For the text-containing cell, return its midpoint in (X, Y) coordinate format. 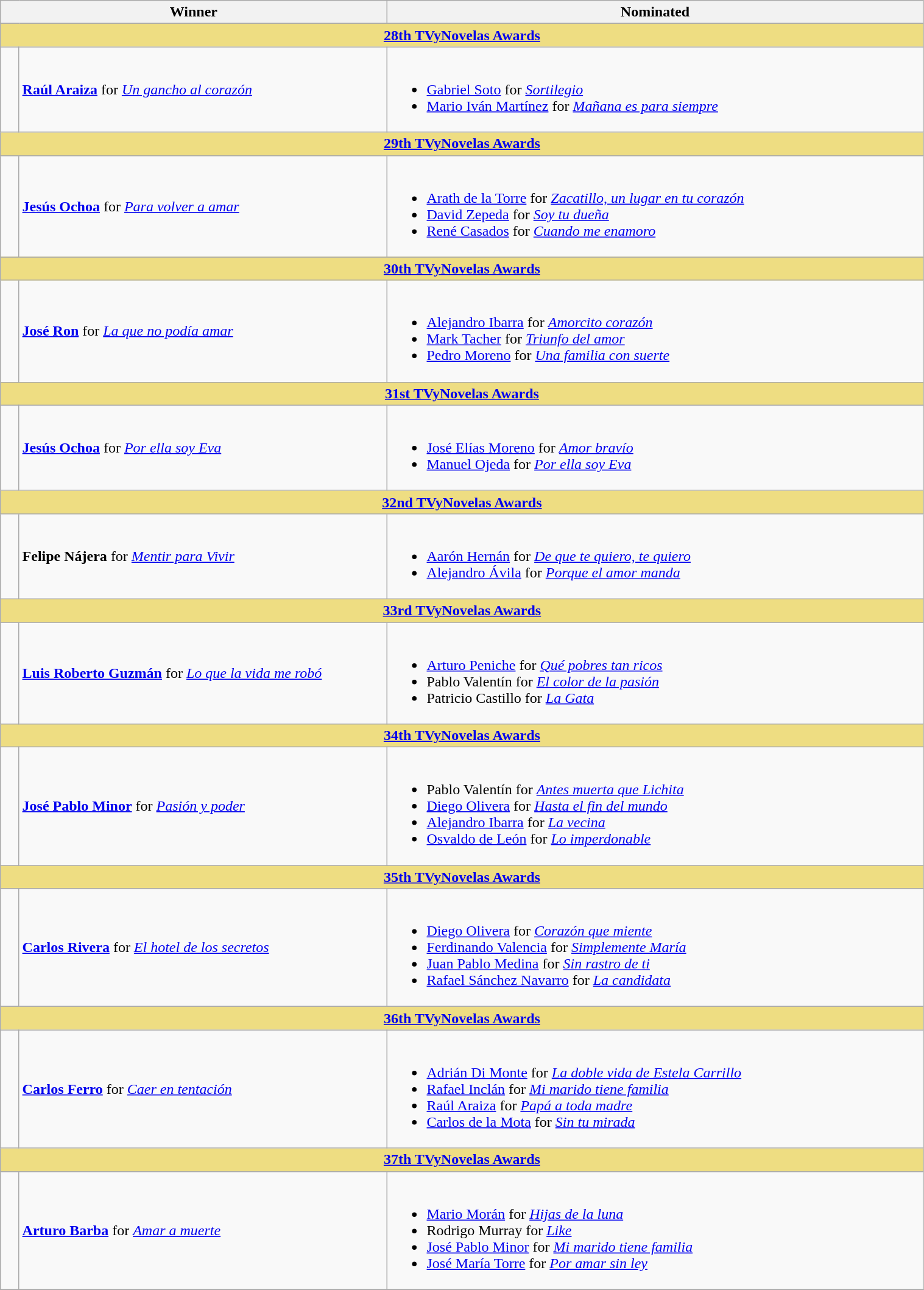
José Ron for La que no podía amar (203, 331)
Felipe Nájera for Mentir para Vivir (203, 556)
Nominated (655, 12)
Arturo Barba for Amar a muerte (203, 1230)
Raúl Araiza for Un gancho al corazón (203, 90)
34th TVyNovelas Awards (462, 736)
Luis Roberto Guzmán for Lo que la vida me robó (203, 674)
José Elías Moreno for Amor bravíoManuel Ojeda for Por ella soy Eva (655, 448)
Alejandro Ibarra for Amorcito corazónMark Tacher for Triunfo del amorPedro Moreno for Una familia con suerte (655, 331)
29th TVyNovelas Awards (462, 144)
Aarón Hernán for De que te quiero, te quieroAlejandro Ávila for Porque el amor manda (655, 556)
28th TVyNovelas Awards (462, 35)
Carlos Ferro for Caer en tentación (203, 1089)
37th TVyNovelas Awards (462, 1160)
Mario Morán for Hijas de la lunaRodrigo Murray for LikeJosé Pablo Minor for Mi marido tiene familiaJosé María Torre for Por amar sin ley (655, 1230)
Jesús Ochoa for Para volver a amar (203, 206)
Winner (194, 12)
Arturo Peniche for Qué pobres tan ricosPablo Valentín for El color de la pasiónPatricio Castillo for La Gata (655, 674)
35th TVyNovelas Awards (462, 877)
36th TVyNovelas Awards (462, 1018)
Arath de la Torre for Zacatillo, un lugar en tu corazónDavid Zepeda for Soy tu dueñaRené Casados for Cuando me enamoro (655, 206)
33rd TVyNovelas Awards (462, 610)
Jesús Ochoa for Por ella soy Eva (203, 448)
Carlos Rivera for El hotel de los secretos (203, 948)
32nd TVyNovelas Awards (462, 502)
30th TVyNovelas Awards (462, 269)
Gabriel Soto for SortilegioMario Iván Martínez for Mañana es para siempre (655, 90)
Pablo Valentín for Antes muerta que LichitaDiego Olivera for Hasta el fin del mundoAlejandro Ibarra for La vecinaOsvaldo de León for Lo imperdonable (655, 806)
31st TVyNovelas Awards (462, 393)
José Pablo Minor for Pasión y poder (203, 806)
